Detect which cell encompasses the target text, then output its (X, Y) center coordinate. 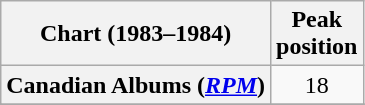
Chart (1983–1984) (136, 34)
Canadian Albums (RPM) (136, 85)
18 (317, 85)
Peakposition (317, 34)
